Return the (x, y) coordinate for the center point of the cell that contains the specified text.  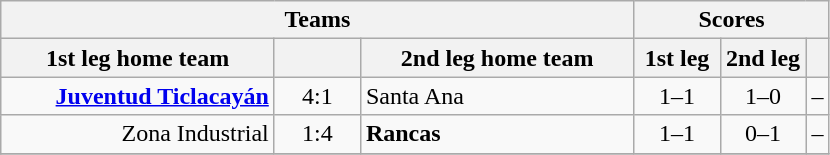
4:1 (317, 96)
Rancas (497, 134)
2nd leg home team (497, 58)
Juventud Ticlacayán (138, 96)
1:4 (317, 134)
Scores (732, 20)
Zona Industrial (138, 134)
2nd leg (763, 58)
1st leg (677, 58)
Teams (318, 20)
Santa Ana (497, 96)
0–1 (763, 134)
1–0 (763, 96)
1st leg home team (138, 58)
